Detect which cell encompasses the target text, then output its [X, Y] center coordinate. 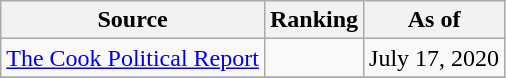
July 17, 2020 [434, 58]
Source [133, 20]
The Cook Political Report [133, 58]
Ranking [314, 20]
As of [434, 20]
